Pinpoint the cell where the given text exists, returning its [X, Y] midpoint coordinate. 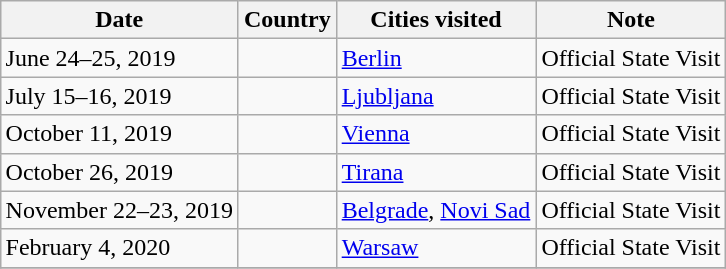
Vienna [436, 134]
November 22–23, 2019 [119, 210]
Country [287, 20]
February 4, 2020 [119, 248]
Date [119, 20]
Warsaw [436, 248]
Belgrade, Novi Sad [436, 210]
Ljubljana [436, 96]
June 24–25, 2019 [119, 58]
Note [631, 20]
Berlin [436, 58]
October 11, 2019 [119, 134]
July 15–16, 2019 [119, 96]
Cities visited [436, 20]
Tirana [436, 172]
October 26, 2019 [119, 172]
